Find where the given text appears and provide that cell's center as (X, Y) coordinate. 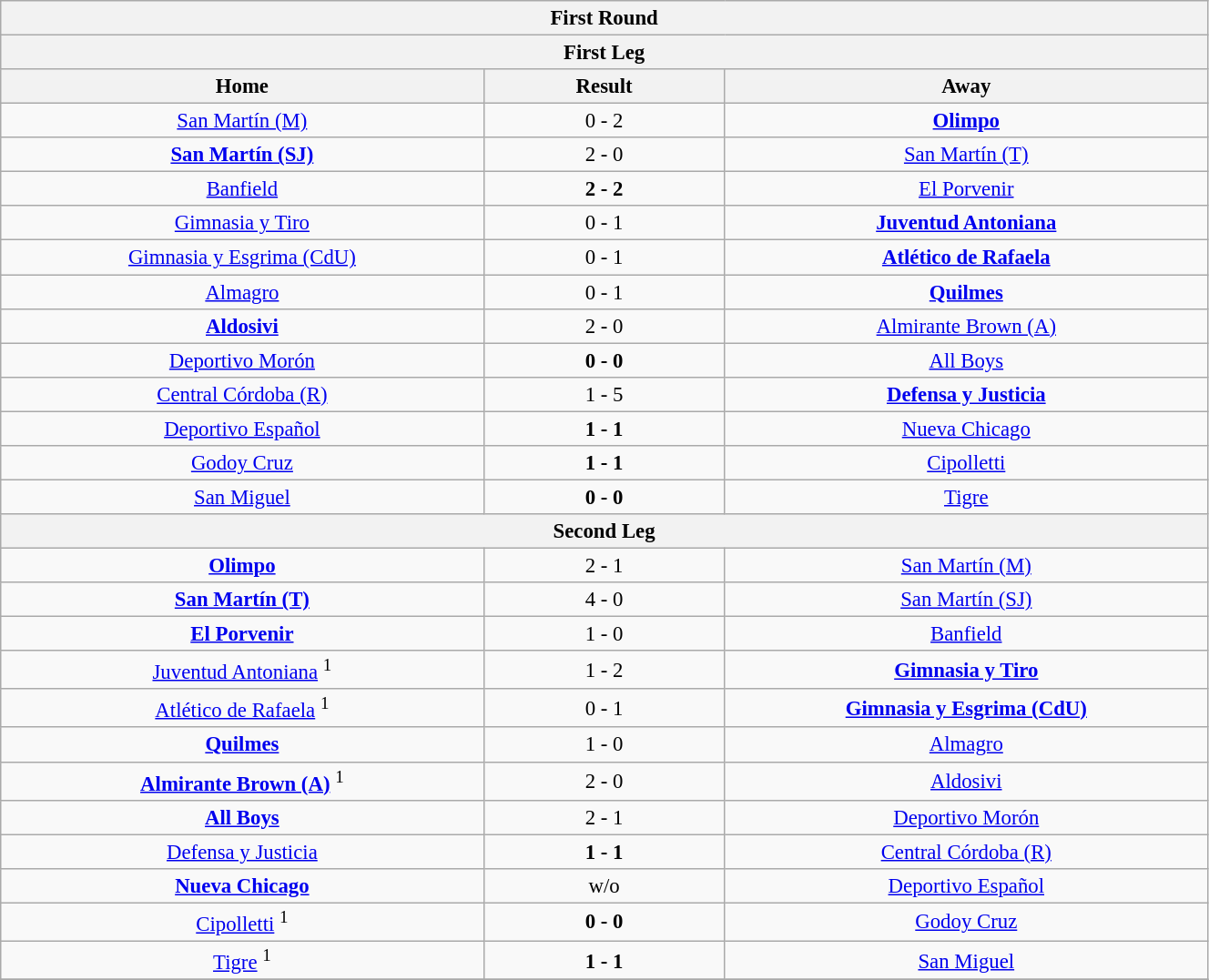
1 - 5 (604, 394)
0 - 2 (604, 121)
2 - 2 (604, 189)
Juventud Antoniana 1 (242, 670)
Away (966, 86)
Tigre 1 (242, 960)
Cipolletti (966, 463)
4 - 0 (604, 600)
Home (242, 86)
Cipolletti 1 (242, 922)
w/o (604, 886)
Almirante Brown (A) (966, 326)
First Round (604, 18)
First Leg (604, 53)
Tigre (966, 497)
Almirante Brown (A) 1 (242, 781)
Second Leg (604, 531)
Atlético de Rafaela (966, 258)
Result (604, 86)
1 - 2 (604, 670)
Atlético de Rafaela 1 (242, 708)
Juventud Antoniana (966, 223)
